Locate the cell with the specified text and output its (X, Y) center coordinate. 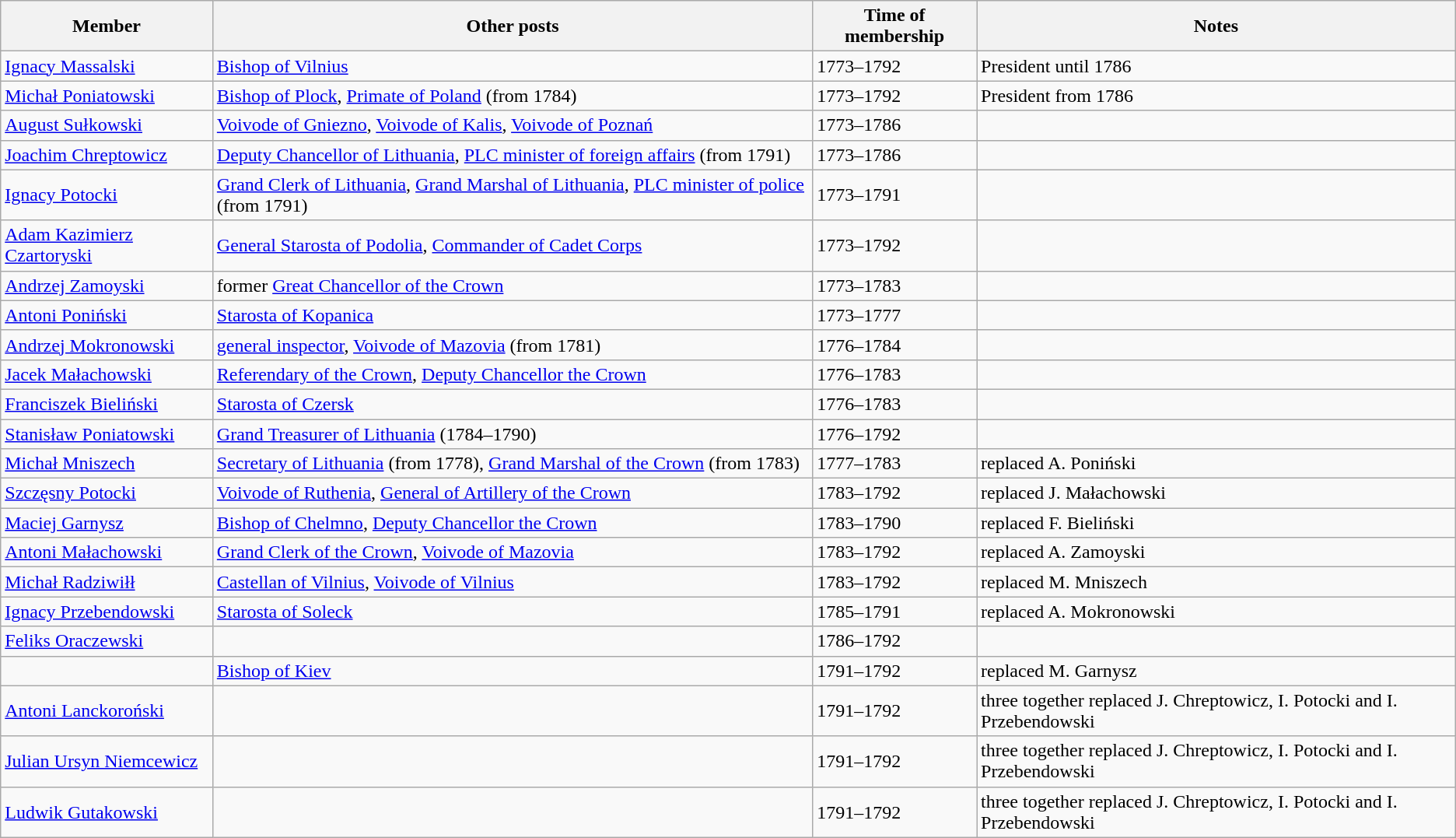
Ignacy Massalski (107, 66)
replaced M. Mniszech (1216, 582)
Franciszek Bieliński (107, 404)
replaced A. Poniński (1216, 464)
Deputy Chancellor of Lithuania, PLC minister of foreign affairs (from 1791) (512, 155)
1777–1783 (894, 464)
Andrzej Mokronowski (107, 345)
Antoni Lanckoroński (107, 711)
Michał Poniatowski (107, 96)
General Starosta of Podolia, Commander of Cadet Corps (512, 246)
Grand Treasurer of Lithuania (1784–1790) (512, 433)
Starosta of Soleck (512, 612)
1786–1792 (894, 641)
Other posts (512, 26)
general inspector, Voivode of Mazovia (from 1781) (512, 345)
Bishop of Kiev (512, 671)
former Great Chancellor of the Crown (512, 286)
President from 1786 (1216, 96)
President until 1786 (1216, 66)
Castellan of Vilnius, Voivode of Vilnius (512, 582)
replaced A. Mokronowski (1216, 612)
Jacek Małachowski (107, 374)
1773–1791 (894, 195)
replaced F. Bieliński (1216, 523)
Szczęsny Potocki (107, 493)
Julian Ursyn Niemcewicz (107, 761)
1776–1784 (894, 345)
Bishop of Plock, Primate of Poland (from 1784) (512, 96)
replaced A. Zamoyski (1216, 552)
1773–1783 (894, 286)
1783–1790 (894, 523)
Ludwik Gutakowski (107, 812)
Member (107, 26)
Michał Radziwiłł (107, 582)
Joachim Chreptowicz (107, 155)
Adam Kazimierz Czartoryski (107, 246)
Time of membership (894, 26)
Maciej Garnysz (107, 523)
replaced M. Garnysz (1216, 671)
Starosta of Kopanica (512, 315)
Voivode of Gniezno, Voivode of Kalis, Voivode of Poznań (512, 125)
Stanisław Poniatowski (107, 433)
Referendary of the Crown, Deputy Chancellor the Crown (512, 374)
Ignacy Przebendowski (107, 612)
Ignacy Potocki (107, 195)
1776–1792 (894, 433)
1773–1777 (894, 315)
Bishop of Vilnius (512, 66)
Secretary of Lithuania (from 1778), Grand Marshal of the Crown (from 1783) (512, 464)
Notes (1216, 26)
Michał Mniszech (107, 464)
Grand Clerk of the Crown, Voivode of Mazovia (512, 552)
1785–1791 (894, 612)
Starosta of Czersk (512, 404)
Voivode of Ruthenia, General of Artillery of the Crown (512, 493)
replaced J. Małachowski (1216, 493)
August Sułkowski (107, 125)
Grand Clerk of Lithuania, Grand Marshal of Lithuania, PLC minister of police (from 1791) (512, 195)
Antoni Poniński (107, 315)
Antoni Małachowski (107, 552)
Andrzej Zamoyski (107, 286)
Bishop of Chelmno, Deputy Chancellor the Crown (512, 523)
Feliks Oraczewski (107, 641)
